Output the (X, Y) coordinate of the center of the cell containing the given text.  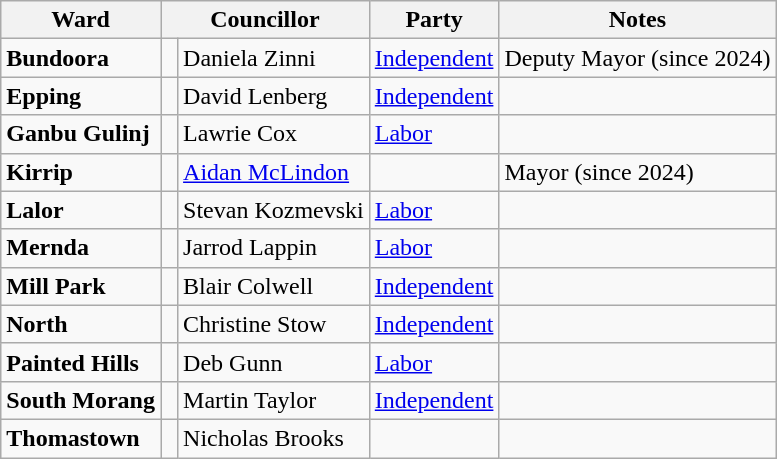
Councillor (264, 20)
Mernda (81, 248)
Aidan McLindon (274, 172)
Ganbu Gulinj (81, 134)
South Morang (81, 400)
Thomastown (81, 438)
Ward (81, 20)
Party (434, 20)
Mayor (since 2024) (638, 172)
Nicholas Brooks (274, 438)
Lalor (81, 210)
Bundoora (81, 58)
Deb Gunn (274, 362)
Mill Park (81, 286)
Painted Hills (81, 362)
Lawrie Cox (274, 134)
Jarrod Lappin (274, 248)
Kirrip (81, 172)
Stevan Kozmevski (274, 210)
Blair Colwell (274, 286)
Notes (638, 20)
North (81, 324)
Christine Stow (274, 324)
Daniela Zinni (274, 58)
Deputy Mayor (since 2024) (638, 58)
Martin Taylor (274, 400)
David Lenberg (274, 96)
Epping (81, 96)
